Scan for the cell matching the given text and deliver its [X, Y] coordinate at center. 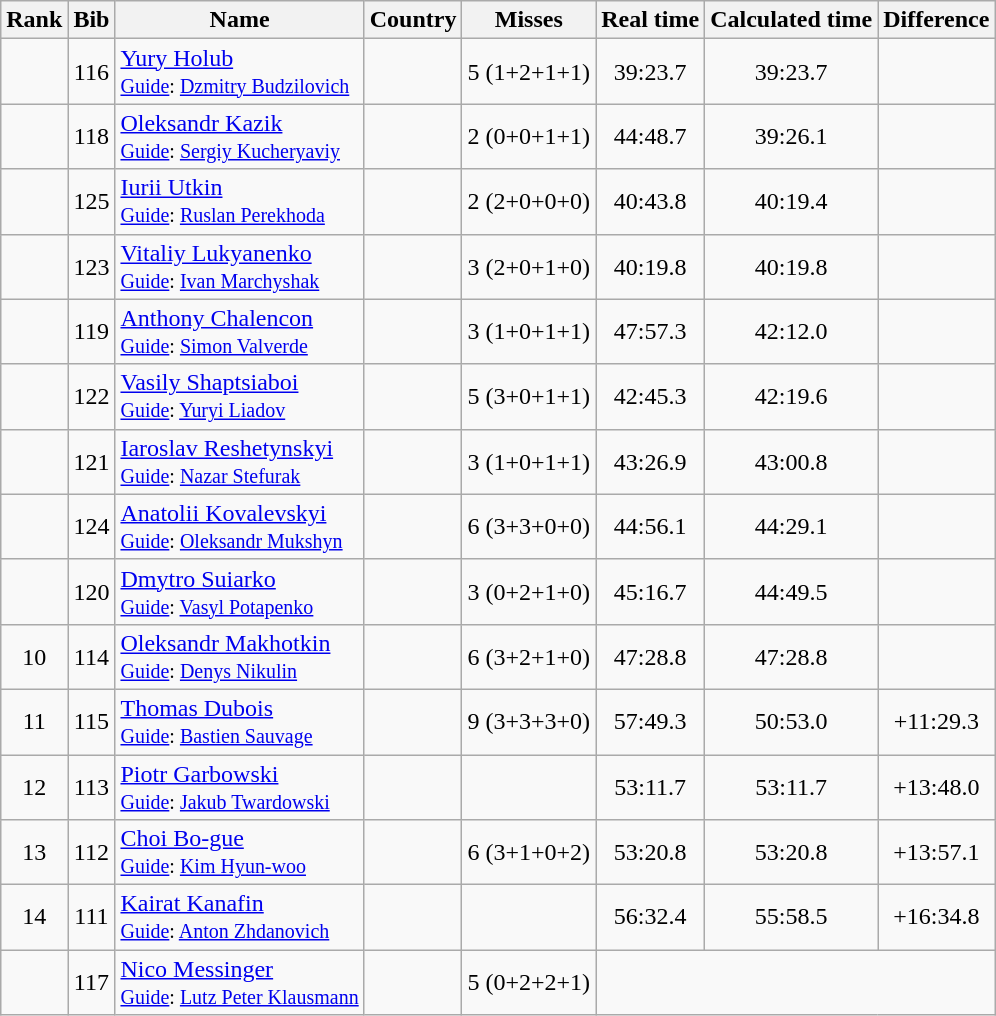
40:43.8 [650, 202]
50:53.0 [792, 722]
+11:29.3 [936, 722]
57:49.3 [650, 722]
3 (2+0+1+0) [529, 266]
12 [34, 786]
44:29.1 [792, 526]
117 [92, 982]
Anthony ChalenconGuide: Simon Valverde [240, 332]
56:32.4 [650, 918]
120 [92, 592]
40:19.4 [792, 202]
Choi Bo-gueGuide: Kim Hyun-woo [240, 852]
Oleksandr KazikGuide: Sergiy Kucheryaviy [240, 136]
6 (3+2+1+0) [529, 656]
Difference [936, 20]
115 [92, 722]
Iaroslav ReshetynskyiGuide: Nazar Stefurak [240, 462]
Name [240, 20]
47:57.3 [650, 332]
+13:57.1 [936, 852]
45:16.7 [650, 592]
14 [34, 918]
Misses [529, 20]
42:19.6 [792, 396]
+16:34.8 [936, 918]
124 [92, 526]
Anatolii KovalevskyiGuide: Oleksandr Mukshyn [240, 526]
123 [92, 266]
+13:48.0 [936, 786]
44:56.1 [650, 526]
6 (3+1+0+2) [529, 852]
Yury HolubGuide: Dzmitry Budzilovich [240, 72]
44:48.7 [650, 136]
Oleksandr MakhotkinGuide: Denys Nikulin [240, 656]
Rank [34, 20]
Vasily ShaptsiaboiGuide: Yuryi Liadov [240, 396]
112 [92, 852]
Piotr GarbowskiGuide: Jakub Twardowski [240, 786]
13 [34, 852]
118 [92, 136]
43:00.8 [792, 462]
Country [413, 20]
11 [34, 722]
5 (1+2+1+1) [529, 72]
113 [92, 786]
121 [92, 462]
Calculated time [792, 20]
111 [92, 918]
3 (0+2+1+0) [529, 592]
Bib [92, 20]
5 (0+2+2+1) [529, 982]
122 [92, 396]
9 (3+3+3+0) [529, 722]
2 (2+0+0+0) [529, 202]
39:26.1 [792, 136]
10 [34, 656]
55:58.5 [792, 918]
42:45.3 [650, 396]
Thomas DuboisGuide: Bastien Sauvage [240, 722]
116 [92, 72]
Nico MessingerGuide: Lutz Peter Klausmann [240, 982]
Kairat KanafinGuide: Anton Zhdanovich [240, 918]
5 (3+0+1+1) [529, 396]
43:26.9 [650, 462]
44:49.5 [792, 592]
Iurii UtkinGuide: Ruslan Perekhoda [240, 202]
6 (3+3+0+0) [529, 526]
Vitaliy LukyanenkoGuide: Ivan Marchyshak [240, 266]
42:12.0 [792, 332]
Dmytro SuiarkoGuide: Vasyl Potapenko [240, 592]
Real time [650, 20]
119 [92, 332]
114 [92, 656]
125 [92, 202]
2 (0+0+1+1) [529, 136]
